Scan for the cell matching the given text and deliver its [x, y] coordinate at center. 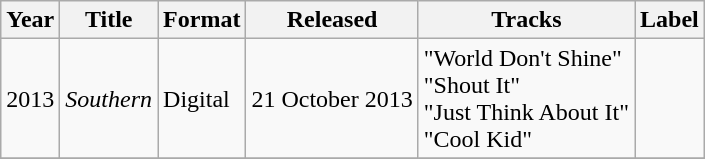
Year [30, 20]
"World Don't Shine""Shout It""Just Think About It""Cool Kid" [526, 98]
Released [332, 20]
Southern [109, 98]
Tracks [526, 20]
21 October 2013 [332, 98]
2013 [30, 98]
Digital [202, 98]
Label [669, 20]
Format [202, 20]
Title [109, 20]
